For the text-containing cell, return its midpoint in (x, y) coordinate format. 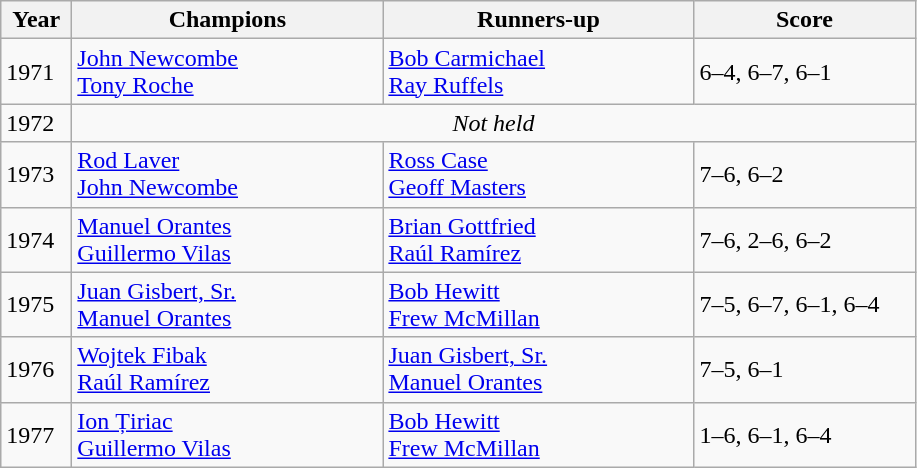
Brian Gottfried Raúl Ramírez (538, 240)
1–6, 6–1, 6–4 (804, 434)
Ross Case Geoff Masters (538, 174)
Bob Carmichael Ray Ruffels (538, 72)
7–5, 6–7, 6–1, 6–4 (804, 304)
1977 (36, 434)
1971 (36, 72)
Ion Țiriac Guillermo Vilas (228, 434)
John Newcombe Tony Roche (228, 72)
1974 (36, 240)
1972 (36, 123)
Score (804, 20)
7–6, 2–6, 6–2 (804, 240)
6–4, 6–7, 6–1 (804, 72)
Rod Laver John Newcombe (228, 174)
7–6, 6–2 (804, 174)
Champions (228, 20)
1975 (36, 304)
Not held (494, 123)
1976 (36, 370)
Year (36, 20)
Runners-up (538, 20)
Manuel Orantes Guillermo Vilas (228, 240)
Wojtek Fibak Raúl Ramírez (228, 370)
1973 (36, 174)
7–5, 6–1 (804, 370)
